Extract the [X, Y] coordinate from the center of the cell holding the provided text.  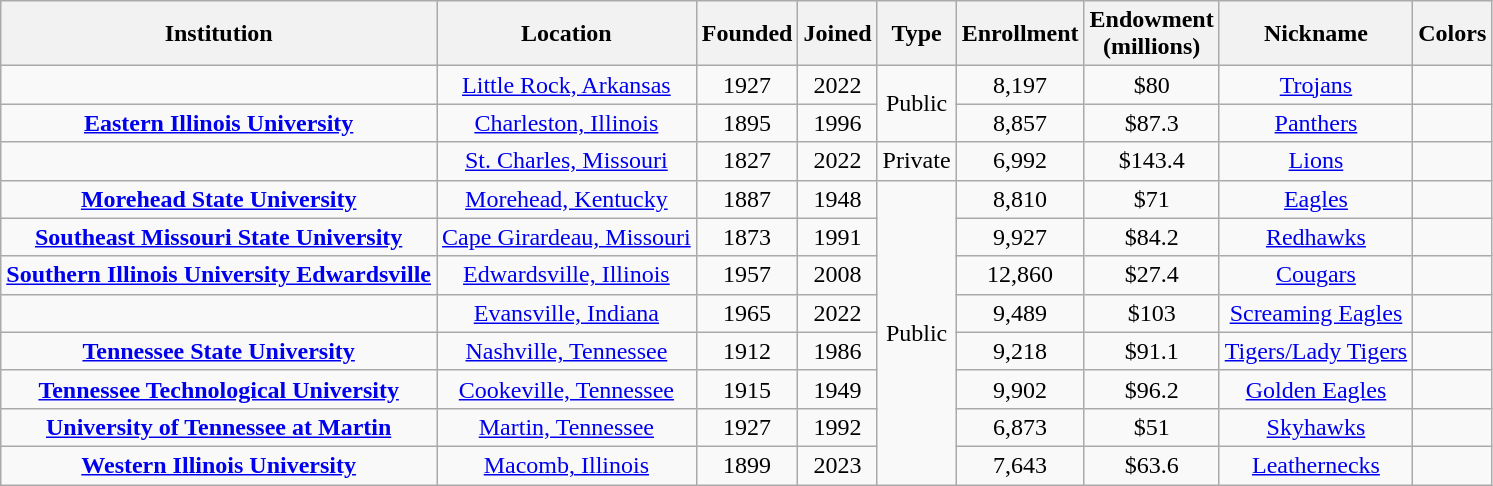
$87.3 [1152, 123]
Joined [838, 34]
$80 [1152, 85]
Western Illinois University [219, 465]
Endowment(millions) [1152, 34]
2008 [838, 275]
$51 [1152, 427]
Tennessee Technological University [219, 389]
9,218 [1020, 351]
$96.2 [1152, 389]
Nickname [1316, 34]
Nashville, Tennessee [567, 351]
1827 [747, 161]
Panthers [1316, 123]
$27.4 [1152, 275]
$143.4 [1152, 161]
$63.6 [1152, 465]
1996 [838, 123]
$103 [1152, 313]
Location [567, 34]
Institution [219, 34]
Cougars [1316, 275]
Screaming Eagles [1316, 313]
Leathernecks [1316, 465]
1873 [747, 237]
Martin, Tennessee [567, 427]
Colors [1452, 34]
$84.2 [1152, 237]
Type [916, 34]
Founded [747, 34]
1991 [838, 237]
9,902 [1020, 389]
Enrollment [1020, 34]
1957 [747, 275]
Morehead, Kentucky [567, 199]
9,489 [1020, 313]
Eagles [1316, 199]
12,860 [1020, 275]
8,857 [1020, 123]
Southeast Missouri State University [219, 237]
Edwardsville, Illinois [567, 275]
Trojans [1316, 85]
St. Charles, Missouri [567, 161]
1965 [747, 313]
1895 [747, 123]
Redhawks [1316, 237]
University of Tennessee at Martin [219, 427]
Evansville, Indiana [567, 313]
Private [916, 161]
Golden Eagles [1316, 389]
8,810 [1020, 199]
Southern Illinois University Edwardsville [219, 275]
Cookeville, Tennessee [567, 389]
Lions [1316, 161]
Morehead State University [219, 199]
Tigers/Lady Tigers [1316, 351]
1948 [838, 199]
7,643 [1020, 465]
1899 [747, 465]
9,927 [1020, 237]
8,197 [1020, 85]
Tennessee State University [219, 351]
Cape Girardeau, Missouri [567, 237]
$71 [1152, 199]
1915 [747, 389]
6,873 [1020, 427]
1912 [747, 351]
Skyhawks [1316, 427]
Eastern Illinois University [219, 123]
1986 [838, 351]
$91.1 [1152, 351]
1887 [747, 199]
2023 [838, 465]
1949 [838, 389]
6,992 [1020, 161]
1992 [838, 427]
Macomb, Illinois [567, 465]
Charleston, Illinois [567, 123]
Little Rock, Arkansas [567, 85]
